For the text-containing cell, return its midpoint in (x, y) coordinate format. 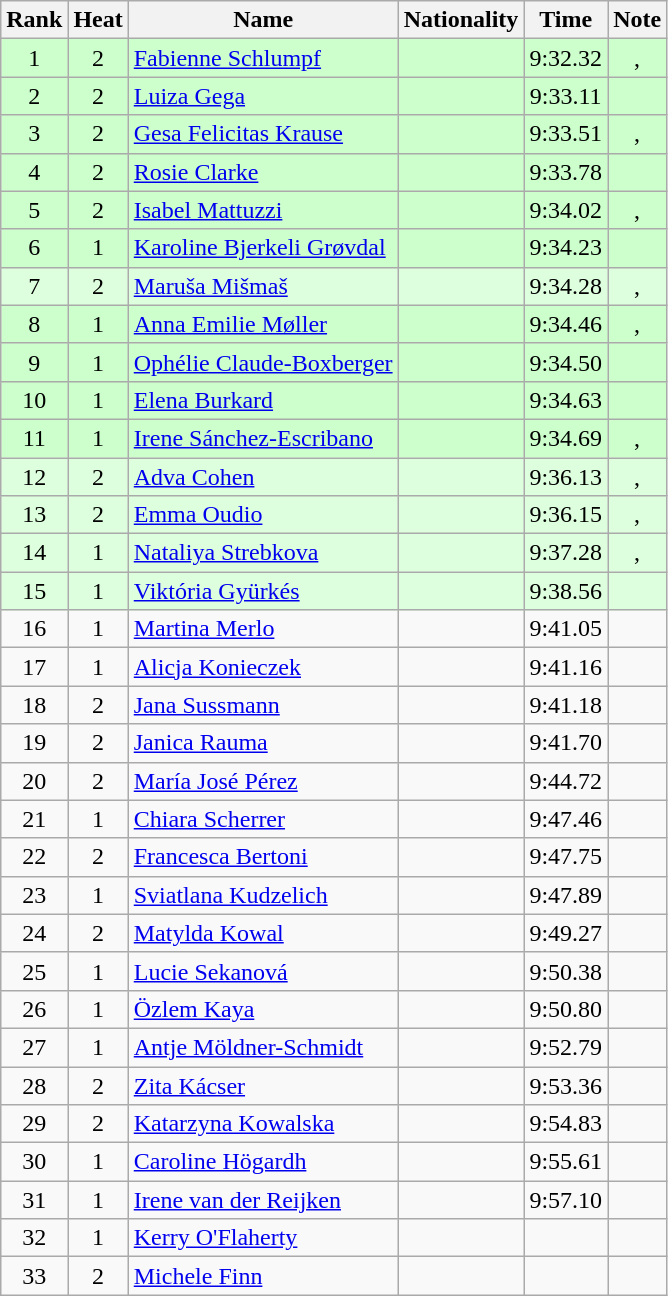
9:33.51 (566, 134)
9:41.05 (566, 629)
Adva Cohen (263, 477)
Caroline Högardh (263, 1162)
Kerry O'Flaherty (263, 1238)
9:47.89 (566, 895)
Gesa Felicitas Krause (263, 134)
María José Pérez (263, 781)
Martina Merlo (263, 629)
Nataliya Strebkova (263, 553)
31 (34, 1200)
Janica Rauma (263, 743)
Anna Emilie Møller (263, 324)
6 (34, 248)
9:34.23 (566, 248)
9:34.28 (566, 286)
Elena Burkard (263, 400)
26 (34, 1009)
3 (34, 134)
5 (34, 210)
9:34.46 (566, 324)
11 (34, 438)
Karoline Bjerkeli Grøvdal (263, 248)
27 (34, 1047)
9:50.80 (566, 1009)
Fabienne Schlumpf (263, 58)
16 (34, 629)
29 (34, 1124)
9:33.11 (566, 96)
Francesca Bertoni (263, 857)
28 (34, 1085)
9:53.36 (566, 1085)
8 (34, 324)
Katarzyna Kowalska (263, 1124)
9:44.72 (566, 781)
9:41.18 (566, 705)
9:41.70 (566, 743)
Zita Kácser (263, 1085)
7 (34, 286)
Chiara Scherrer (263, 819)
33 (34, 1276)
Michele Finn (263, 1276)
Time (566, 20)
Viktória Gyürkés (263, 591)
9:55.61 (566, 1162)
9:52.79 (566, 1047)
Nationality (461, 20)
Luiza Gega (263, 96)
4 (34, 172)
9:47.46 (566, 819)
Isabel Mattuzzi (263, 210)
22 (34, 857)
Note (638, 20)
Matylda Kowal (263, 933)
Rank (34, 20)
32 (34, 1238)
Özlem Kaya (263, 1009)
18 (34, 705)
Antje Möldner-Schmidt (263, 1047)
9:54.83 (566, 1124)
12 (34, 477)
25 (34, 971)
9:47.75 (566, 857)
9:34.69 (566, 438)
9:50.38 (566, 971)
Ophélie Claude-Boxberger (263, 362)
Name (263, 20)
19 (34, 743)
23 (34, 895)
14 (34, 553)
21 (34, 819)
9:38.56 (566, 591)
9:41.16 (566, 667)
Sviatlana Kudzelich (263, 895)
Alicja Konieczek (263, 667)
24 (34, 933)
9:36.15 (566, 515)
Emma Oudio (263, 515)
9:37.28 (566, 553)
10 (34, 400)
30 (34, 1162)
15 (34, 591)
9:32.32 (566, 58)
17 (34, 667)
9:33.78 (566, 172)
9:57.10 (566, 1200)
13 (34, 515)
Lucie Sekanová (263, 971)
9:34.50 (566, 362)
20 (34, 781)
9:36.13 (566, 477)
Maruša Mišmaš (263, 286)
9:34.63 (566, 400)
9:34.02 (566, 210)
Rosie Clarke (263, 172)
Heat (98, 20)
Irene Sánchez-Escribano (263, 438)
Irene van der Reijken (263, 1200)
9 (34, 362)
Jana Sussmann (263, 705)
9:49.27 (566, 933)
